From the cell containing the given text, extract its center point as (X, Y) coordinate. 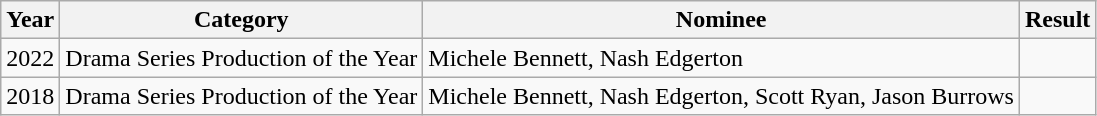
Category (242, 20)
Michele Bennett, Nash Edgerton, Scott Ryan, Jason Burrows (722, 96)
Michele Bennett, Nash Edgerton (722, 58)
Nominee (722, 20)
Result (1057, 20)
Year (30, 20)
2018 (30, 96)
2022 (30, 58)
